Output the (X, Y) coordinate of the center of the cell containing the given text.  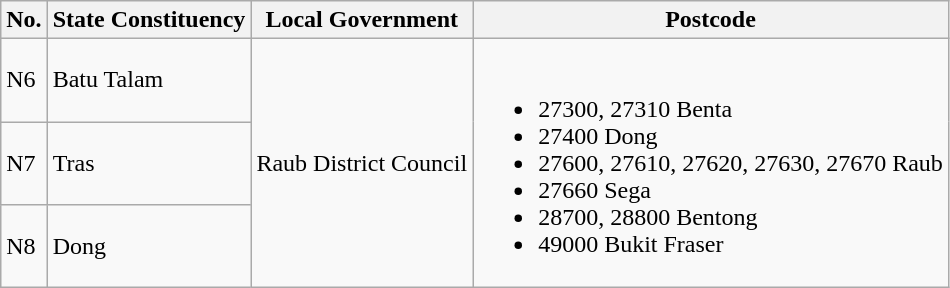
No. (24, 20)
Batu Talam (149, 80)
N7 (24, 164)
State Constituency (149, 20)
27300, 27310 Benta27400 Dong27600, 27610, 27620, 27630, 27670 Raub27660 Sega28700, 28800 Bentong49000 Bukit Fraser (711, 163)
Local Government (362, 20)
N8 (24, 246)
Postcode (711, 20)
Tras (149, 164)
Raub District Council (362, 163)
Dong (149, 246)
N6 (24, 80)
